Find where the given text appears and provide that cell's center as [X, Y] coordinate. 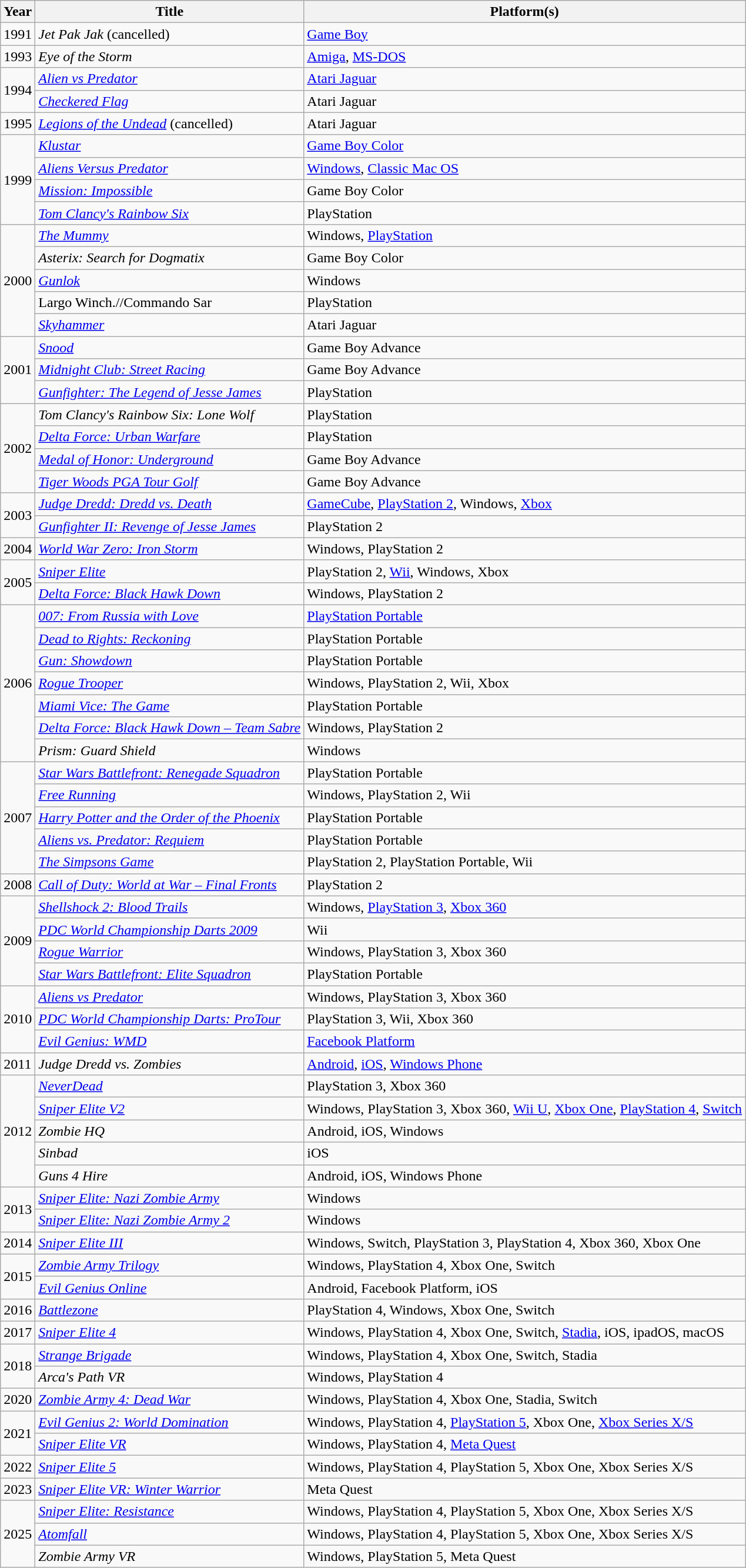
Tom Clancy's Rainbow Six: Lone Wolf [169, 415]
Largo Winch.//Commando Sar [169, 303]
Arca's Path VR [169, 1377]
PlayStation 3, Wii, Xbox 360 [524, 1019]
Guns 4 Hire [169, 1176]
Midnight Club: Street Racing [169, 370]
Delta Force: Urban Warfare [169, 437]
Windows, PlayStation 4 [524, 1377]
Evil Genius 2: World Domination [169, 1422]
2017 [18, 1332]
Gunfighter: The Legend of Jesse James [169, 392]
Atomfall [169, 1534]
Windows, PlayStation 5, Meta Quest [524, 1556]
Alien vs Predator [169, 79]
Snood [169, 348]
Judge Dredd: Dredd vs. Death [169, 504]
1994 [18, 90]
Android, Facebook Platform, iOS [524, 1287]
Legions of the Undead (cancelled) [169, 124]
PlayStation 4, Windows, Xbox One, Switch [524, 1310]
2000 [18, 280]
Asterix: Search for Dogmatix [169, 258]
1993 [18, 56]
Mission: Impossible [169, 191]
Sniper Elite: Nazi Zombie Army 2 [169, 1220]
Sniper Elite VR [169, 1444]
2005 [18, 582]
Delta Force: Black Hawk Down – Team Sabre [169, 728]
Windows, PlayStation 2, Wii [524, 795]
Windows, Switch, PlayStation 3, PlayStation 4, Xbox 360, Xbox One [524, 1243]
2004 [18, 549]
Miami Vice: The Game [169, 706]
Evil Genius Online [169, 1287]
Tiger Woods PGA Tour Golf [169, 482]
Windows, PlayStation 4, Xbox One, Switch, Stadia [524, 1355]
Windows, PlayStation 4, Meta Quest [524, 1444]
The Simpsons Game [169, 862]
Windows, PlayStation [524, 235]
Eye of the Storm [169, 56]
World War Zero: Iron Storm [169, 549]
2020 [18, 1400]
Jet Pak Jak (cancelled) [169, 34]
2015 [18, 1276]
Windows, Classic Mac OS [524, 168]
PDC World Championship Darts: ProTour [169, 1019]
Sniper Elite V2 [169, 1109]
Android, iOS, Windows [524, 1131]
The Mummy [169, 235]
Sniper Elite 4 [169, 1332]
1995 [18, 124]
2009 [18, 940]
2012 [18, 1131]
2025 [18, 1534]
2011 [18, 1064]
Delta Force: Black Hawk Down [169, 593]
Gunlok [169, 281]
2016 [18, 1310]
Star Wars Battlefront: Elite Squadron [169, 974]
Sniper Elite: Nazi Zombie Army [169, 1198]
Windows, PlayStation 3, Xbox 360, Wii U, Xbox One, PlayStation 4, Switch [524, 1109]
Call of Duty: World at War – Final Fronts [169, 885]
Prism: Guard Shield [169, 750]
PlayStation 3, Xbox 360 [524, 1086]
2014 [18, 1243]
Zombie Army VR [169, 1556]
2001 [18, 370]
Tom Clancy's Rainbow Six [169, 213]
Evil Genius: WMD [169, 1042]
GameCube, PlayStation 2, Windows, Xbox [524, 504]
Sniper Elite 5 [169, 1467]
1999 [18, 179]
PlayStation 2, PlayStation Portable, Wii [524, 862]
2018 [18, 1366]
2021 [18, 1433]
2007 [18, 818]
Battlezone [169, 1310]
Windows, PlayStation 2, Wii, Xbox [524, 683]
Sniper Elite [169, 571]
Sniper Elite: Resistance [169, 1512]
Star Wars Battlefront: Renegade Squadron [169, 773]
Sniper Elite III [169, 1243]
Year [18, 12]
007: From Russia with Love [169, 616]
2010 [18, 1019]
Facebook Platform [524, 1042]
Klustar [169, 146]
Aliens Versus Predator [169, 168]
2002 [18, 448]
Free Running [169, 795]
Game Boy [524, 34]
PlayStation 2, Wii, Windows, Xbox [524, 571]
Medal of Honor: Underground [169, 459]
NeverDead [169, 1086]
Windows, PlayStation 4, Xbox One, Switch, Stadia, iOS, ipadOS, macOS [524, 1332]
Gunfighter II: Revenge of Jesse James [169, 526]
Meta Quest [524, 1489]
Platform(s) [524, 12]
Amiga, MS-DOS [524, 56]
2006 [18, 683]
iOS [524, 1153]
2023 [18, 1489]
Aliens vs Predator [169, 997]
Sniper Elite VR: Winter Warrior [169, 1489]
Rogue Trooper [169, 683]
Rogue Warrior [169, 952]
Sinbad [169, 1153]
Skyhammer [169, 325]
Zombie Army 4: Dead War [169, 1400]
2003 [18, 515]
Strange Brigade [169, 1355]
Zombie Army Trilogy [169, 1265]
Aliens vs. Predator: Requiem [169, 840]
Checkered Flag [169, 101]
PDC World Championship Darts 2009 [169, 929]
Shellshock 2: Blood Trails [169, 907]
2008 [18, 885]
1991 [18, 34]
Judge Dredd vs. Zombies [169, 1064]
Windows, PlayStation 4, Xbox One, Stadia, Switch [524, 1400]
Wii [524, 929]
2013 [18, 1209]
Windows, PlayStation 4, Xbox One, Switch [524, 1265]
Zombie HQ [169, 1131]
Gun: Showdown [169, 661]
Dead to Rights: Reckoning [169, 638]
Harry Potter and the Order of the Phoenix [169, 818]
Title [169, 12]
2022 [18, 1467]
